Locate the cell with the specified text and output its [X, Y] center coordinate. 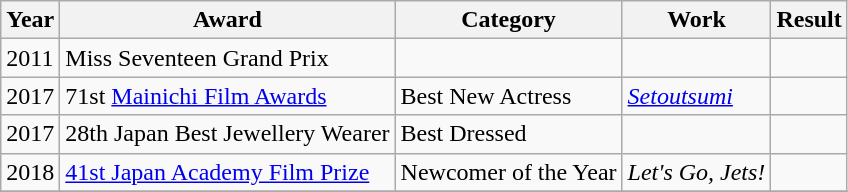
Category [508, 20]
Let's Go, Jets! [696, 172]
Miss Seventeen Grand Prix [228, 58]
Newcomer of the Year [508, 172]
2018 [30, 172]
41st Japan Academy Film Prize [228, 172]
71st Mainichi Film Awards [228, 96]
2011 [30, 58]
Work [696, 20]
Best New Actress [508, 96]
Year [30, 20]
Setoutsumi [696, 96]
Best Dressed [508, 134]
Result [809, 20]
28th Japan Best Jewellery Wearer [228, 134]
Award [228, 20]
